Find where the given text appears and provide that cell's center as [x, y] coordinate. 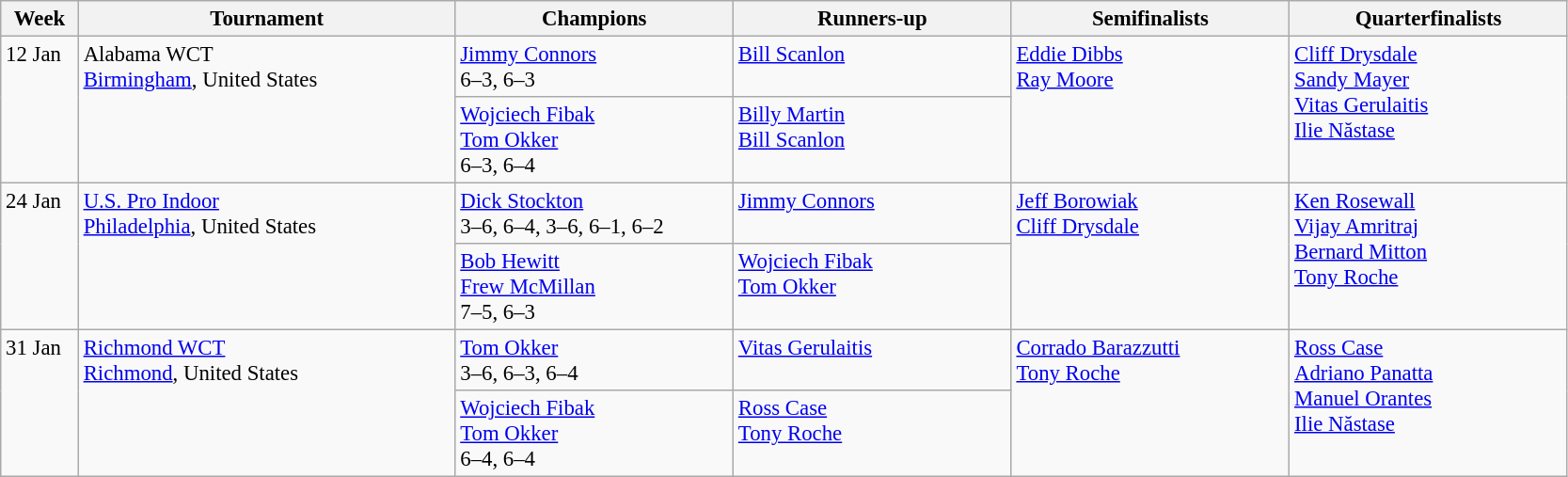
Dick Stockton3–6, 6–4, 3–6, 6–1, 6–2 [594, 215]
24 Jan [40, 257]
Corrado Barazzutti Tony Roche [1150, 404]
Bob Hewitt Frew McMillan7–5, 6–3 [594, 287]
12 Jan [40, 110]
31 Jan [40, 404]
Billy Martin Bill Scanlon [873, 140]
Tournament [267, 19]
Cliff Drysdale Sandy Mayer Vitas Gerulaitis Ilie Năstase [1429, 110]
Bill Scanlon [873, 68]
Wojciech Fibak Tom Okker [873, 287]
Jimmy Connors [873, 215]
Week [40, 19]
Ross Case Adriano Panatta Manuel Orantes Ilie Năstase [1429, 404]
Alabama WCT Birmingham, United States [267, 110]
Semifinalists [1150, 19]
Runners-up [873, 19]
Wojciech Fibak Tom Okker6–3, 6–4 [594, 140]
Richmond WCTRichmond, United States [267, 404]
Jeff Borowiak Cliff Drysdale [1150, 257]
Quarterfinalists [1429, 19]
Vitas Gerulaitis [873, 361]
Eddie Dibbs Ray Moore [1150, 110]
Jimmy Connors6–3, 6–3 [594, 68]
Ken Rosewall Vijay Amritraj Bernard Mitton Tony Roche [1429, 257]
Tom Okker3–6, 6–3, 6–4 [594, 361]
U.S. Pro Indoor Philadelphia, United States [267, 257]
Champions [594, 19]
